Return the [x, y] coordinate for the center point of the cell that contains the specified text.  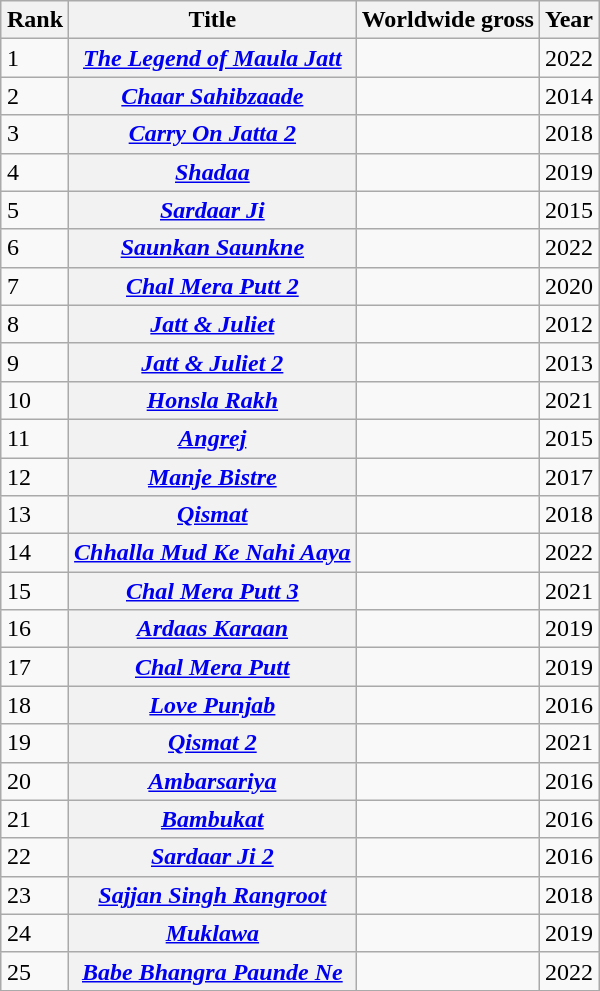
Chal Mera Putt 2 [213, 286]
Ardaas Karaan [213, 629]
Muklawa [213, 933]
Saunkan Saunkne [213, 248]
8 [34, 324]
Manje Bistre [213, 477]
Love Punjab [213, 705]
22 [34, 857]
23 [34, 895]
Sajjan Singh Rangroot [213, 895]
Jatt & Juliet [213, 324]
3 [34, 134]
2014 [568, 96]
Bambukat [213, 819]
Angrej [213, 438]
Qismat 2 [213, 743]
Honsla Rakh [213, 400]
25 [34, 971]
9 [34, 362]
Chhalla Mud Ke Nahi Aaya [213, 553]
18 [34, 705]
Sardaar Ji 2 [213, 857]
Chal Mera Putt [213, 667]
24 [34, 933]
Worldwide gross [448, 20]
Babe Bhangra Paunde Ne [213, 971]
15 [34, 591]
The Legend of Maula Jatt [213, 58]
21 [34, 819]
11 [34, 438]
1 [34, 58]
Shadaa [213, 172]
4 [34, 172]
Title [213, 20]
2 [34, 96]
Rank [34, 20]
7 [34, 286]
14 [34, 553]
10 [34, 400]
Qismat [213, 515]
Ambarsariya [213, 781]
Year [568, 20]
Carry On Jatta 2 [213, 134]
13 [34, 515]
12 [34, 477]
5 [34, 210]
20 [34, 781]
16 [34, 629]
Chaar Sahibzaade [213, 96]
Jatt & Juliet 2 [213, 362]
17 [34, 667]
2013 [568, 362]
19 [34, 743]
2017 [568, 477]
6 [34, 248]
2012 [568, 324]
2020 [568, 286]
Chal Mera Putt 3 [213, 591]
Sardaar Ji [213, 210]
